Output the [x, y] coordinate of the center of the cell containing the given text.  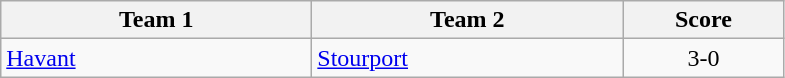
Team 2 [468, 20]
3-0 [704, 58]
Stourport [468, 58]
Team 1 [156, 20]
Havant [156, 58]
Score [704, 20]
